Return the [x, y] coordinate for the center point of the cell that contains the specified text.  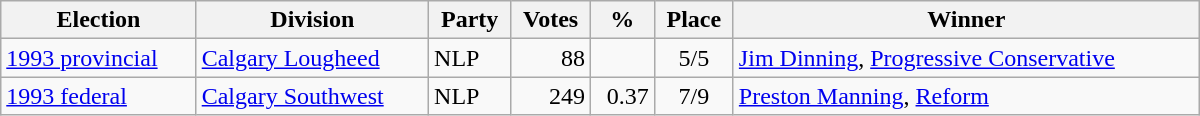
Preston Manning, Reform [966, 96]
Jim Dinning, Progressive Conservative [966, 58]
Calgary Lougheed [312, 58]
88 [551, 58]
Party [470, 20]
Division [312, 20]
7/9 [694, 96]
1993 federal [98, 96]
5/5 [694, 58]
1993 provincial [98, 58]
Place [694, 20]
0.37 [622, 96]
249 [551, 96]
Winner [966, 20]
Calgary Southwest [312, 96]
Election [98, 20]
% [622, 20]
Votes [551, 20]
